Output the (X, Y) coordinate of the center of the cell containing the given text.  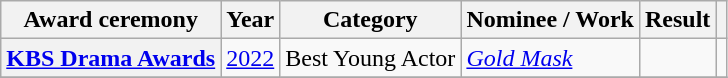
Category (370, 20)
KBS Drama Awards (111, 58)
Award ceremony (111, 20)
Year (250, 20)
Nominee / Work (550, 20)
Gold Mask (550, 58)
Result (677, 20)
Best Young Actor (370, 58)
2022 (250, 58)
